Search for the cell housing the specified text and yield its [X, Y] center coordinate. 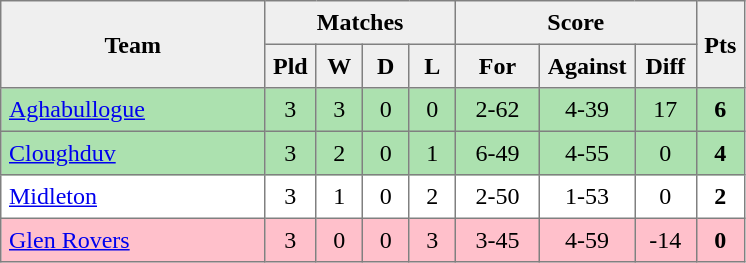
Pld [290, 66]
Against [586, 66]
4-59 [586, 240]
1-53 [586, 197]
L [432, 66]
-14 [666, 240]
2-62 [497, 110]
Pts [720, 44]
Matches [360, 23]
Team [133, 44]
Score [576, 23]
4-55 [586, 153]
Diff [666, 66]
17 [666, 110]
4 [720, 153]
D [385, 66]
3-45 [497, 240]
6-49 [497, 153]
Glen Rovers [133, 240]
6 [720, 110]
Midleton [133, 197]
2-50 [497, 197]
Cloughduv [133, 153]
Aghabullogue [133, 110]
4-39 [586, 110]
For [497, 66]
W [339, 66]
